From the cell containing the given text, extract its center point as [x, y] coordinate. 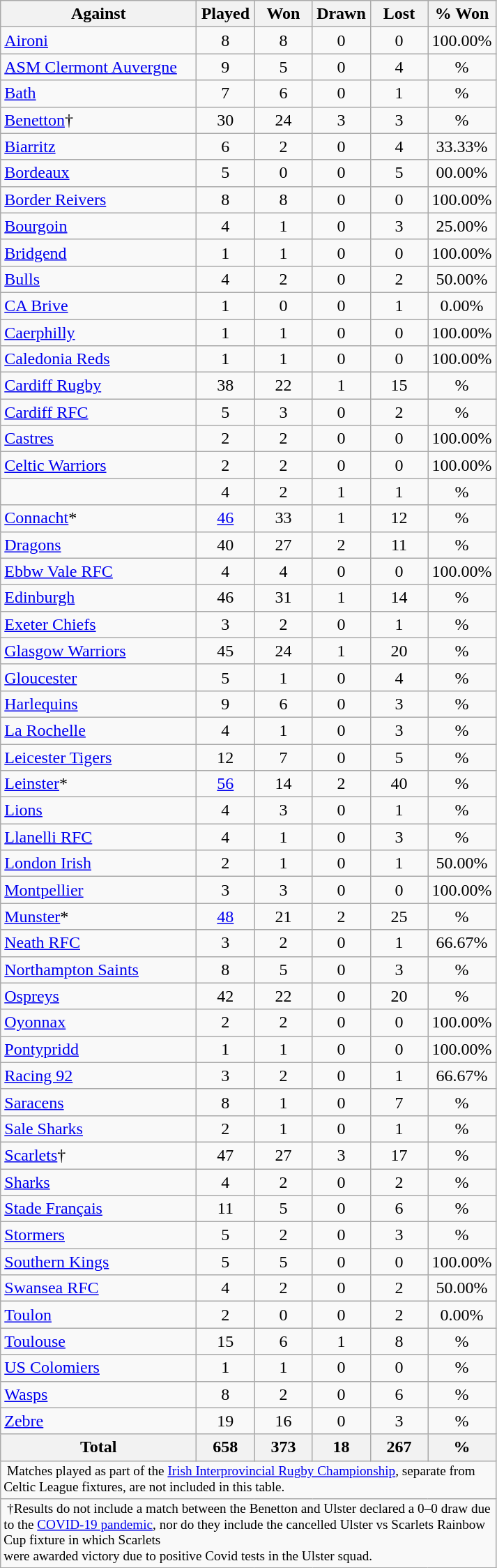
373 [283, 1447]
33 [283, 518]
Glasgow Warriors [99, 651]
Neath RFC [99, 943]
Caerphilly [99, 333]
Celtic Warriors [99, 465]
Racing 92 [99, 1076]
Bath [99, 93]
Bulls [99, 279]
Ospreys [99, 996]
Scarlets† [99, 1155]
Aironi [99, 40]
Benetton† [99, 120]
Biarritz [99, 146]
Bourgoin [99, 226]
Connacht* [99, 518]
Caledonia Reds [99, 359]
Saracens [99, 1102]
Lions [99, 811]
Gloucester [99, 677]
Sale Sharks [99, 1129]
Bordeaux [99, 173]
Matches played as part of the Irish Interprovincial Rugby Championship, separate from Celtic League fixtures, are not included in this table. [248, 1479]
18 [342, 1447]
Total [99, 1447]
Played [226, 14]
267 [399, 1447]
Castres [99, 439]
Cardiff Rugby [99, 386]
Pontypridd [99, 1049]
ASM Clermont Auvergne [99, 67]
Wasps [99, 1394]
Drawn [342, 14]
Oyonnax [99, 1023]
La Rochelle [99, 730]
38 [226, 386]
42 [226, 996]
56 [226, 784]
30 [226, 120]
Bridgend [99, 252]
Southern Kings [99, 1262]
Zebre [99, 1421]
Border Reivers [99, 199]
658 [226, 1447]
Munster* [99, 917]
00.00% [461, 173]
Swansea RFC [99, 1288]
Harlequins [99, 704]
% Won [461, 14]
Lost [399, 14]
Llanelli RFC [99, 837]
Won [283, 14]
19 [226, 1421]
31 [283, 598]
Northampton Saints [99, 970]
17 [399, 1155]
Toulouse [99, 1341]
48 [226, 917]
21 [283, 917]
Against [99, 14]
25.00% [461, 226]
Leicester Tigers [99, 757]
Stormers [99, 1235]
Dragons [99, 545]
CA Brive [99, 306]
45 [226, 651]
25 [399, 917]
Ebbw Vale RFC [99, 571]
Edinburgh [99, 598]
Sharks [99, 1182]
Toulon [99, 1315]
16 [283, 1421]
47 [226, 1155]
33.33% [461, 146]
Cardiff RFC [99, 412]
Montpellier [99, 890]
London Irish [99, 864]
Exeter Chiefs [99, 624]
Stade Français [99, 1209]
US Colomiers [99, 1368]
Leinster* [99, 784]
